Scan for the cell matching the given text and deliver its (X, Y) coordinate at center. 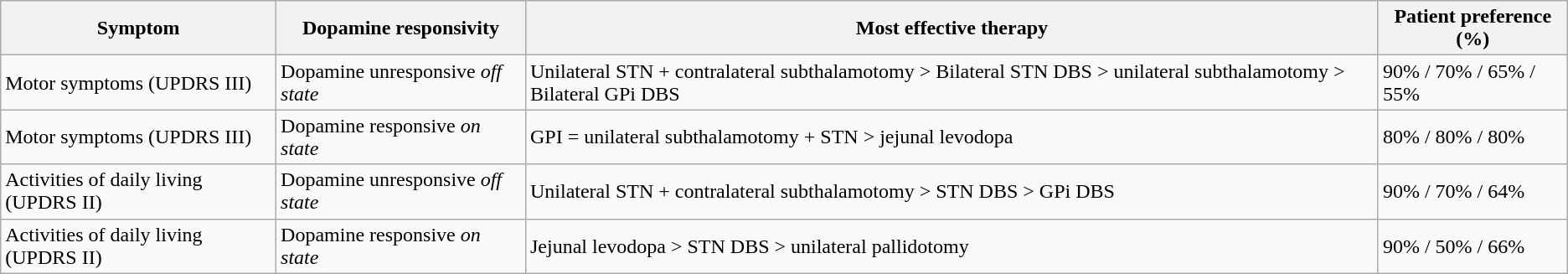
GPI = unilateral subthalamotomy + STN > jejunal levodopa (952, 137)
90% / 70% / 65% / 55% (1473, 82)
Jejunal levodopa > STN DBS > unilateral pallidotomy (952, 246)
90% / 70% / 64% (1473, 191)
80% / 80% / 80% (1473, 137)
Most effective therapy (952, 28)
Symptom (139, 28)
Unilateral STN + contralateral subthalamotomy > Bilateral STN DBS > unilateral subthalamotomy > Bilateral GPi DBS (952, 82)
90% / 50% / 66% (1473, 246)
Patient preference (%) (1473, 28)
Unilateral STN + contralateral subthalamotomy > STN DBS > GPi DBS (952, 191)
Dopamine responsivity (401, 28)
